Return [x, y] of the center of cell containing provided text 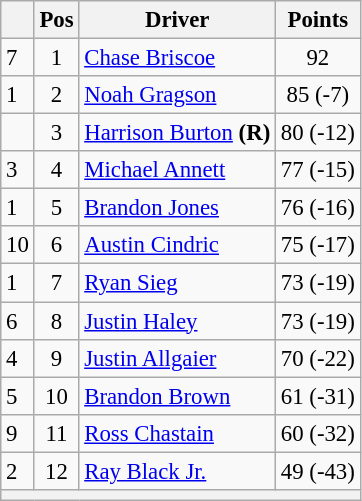
Brandon Brown [178, 396]
Driver [178, 20]
85 (-7) [318, 95]
Harrison Burton (R) [178, 133]
92 [318, 58]
Michael Annett [178, 170]
Brandon Jones [178, 208]
60 (-32) [318, 433]
49 (-43) [318, 471]
Austin Cindric [178, 245]
Noah Gragson [178, 95]
Justin Haley [178, 321]
8 [56, 321]
Pos [56, 20]
Ross Chastain [178, 433]
Chase Briscoe [178, 58]
12 [56, 471]
11 [56, 433]
75 (-17) [318, 245]
76 (-16) [318, 208]
70 (-22) [318, 358]
Points [318, 20]
61 (-31) [318, 396]
Justin Allgaier [178, 358]
Ryan Sieg [178, 283]
77 (-15) [318, 170]
80 (-12) [318, 133]
Ray Black Jr. [178, 471]
